Output the [x, y] coordinate of the center of the cell containing the given text.  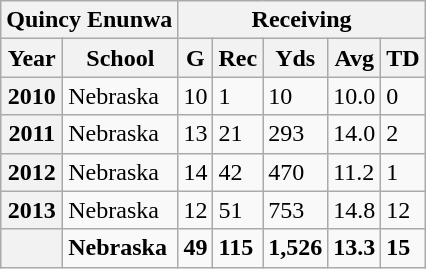
Yds [296, 58]
G [196, 58]
11.2 [354, 172]
2013 [32, 210]
Rec [238, 58]
Year [32, 58]
1,526 [296, 248]
14.0 [354, 134]
470 [296, 172]
21 [238, 134]
293 [296, 134]
115 [238, 248]
Avg [354, 58]
0 [403, 96]
42 [238, 172]
2011 [32, 134]
14.8 [354, 210]
2012 [32, 172]
14 [196, 172]
13 [196, 134]
10.0 [354, 96]
TD [403, 58]
2 [403, 134]
Quincy Enunwa [90, 20]
15 [403, 248]
Receiving [302, 20]
2010 [32, 96]
753 [296, 210]
51 [238, 210]
School [120, 58]
49 [196, 248]
13.3 [354, 248]
